Pinpoint the cell where the given text exists, returning its (X, Y) midpoint coordinate. 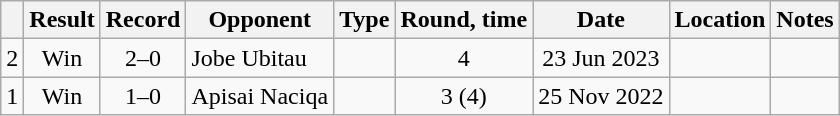
1–0 (143, 96)
Type (364, 20)
Opponent (260, 20)
Round, time (464, 20)
2 (12, 58)
Location (720, 20)
Record (143, 20)
Apisai Naciqa (260, 96)
23 Jun 2023 (601, 58)
Date (601, 20)
3 (4) (464, 96)
4 (464, 58)
1 (12, 96)
Jobe Ubitau (260, 58)
25 Nov 2022 (601, 96)
2–0 (143, 58)
Result (62, 20)
Notes (805, 20)
